Search for the cell housing the specified text and yield its [x, y] center coordinate. 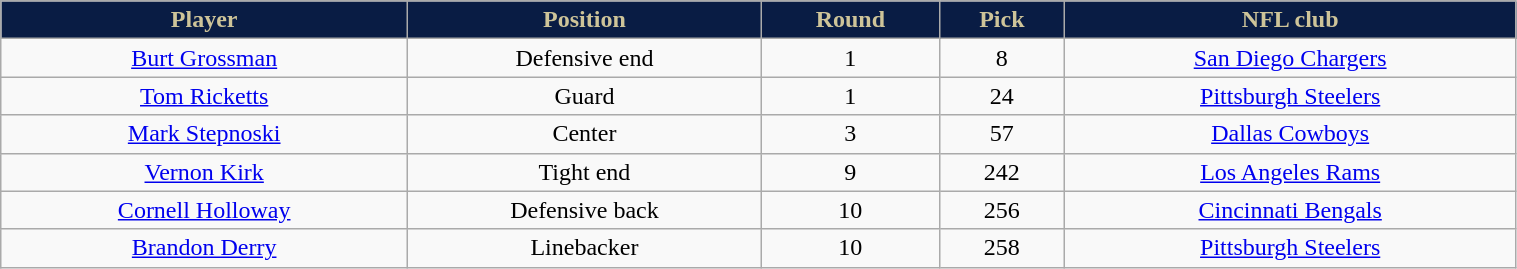
Guard [585, 96]
Linebacker [585, 248]
Tight end [585, 172]
Vernon Kirk [204, 172]
Cincinnati Bengals [1290, 210]
3 [850, 134]
Defensive back [585, 210]
57 [1002, 134]
242 [1002, 172]
Center [585, 134]
Player [204, 20]
Pick [1002, 20]
San Diego Chargers [1290, 58]
NFL club [1290, 20]
Position [585, 20]
Los Angeles Rams [1290, 172]
258 [1002, 248]
Round [850, 20]
Mark Stepnoski [204, 134]
Defensive end [585, 58]
Burt Grossman [204, 58]
Tom Ricketts [204, 96]
9 [850, 172]
Cornell Holloway [204, 210]
24 [1002, 96]
256 [1002, 210]
Brandon Derry [204, 248]
Dallas Cowboys [1290, 134]
8 [1002, 58]
